Locate the cell with the specified text and output its [x, y] center coordinate. 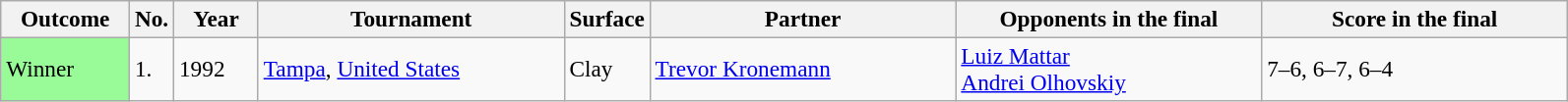
Outcome [65, 19]
7–6, 6–7, 6–4 [1415, 69]
1992 [217, 69]
No. [152, 19]
Tampa, United States [411, 69]
Luiz Mattar Andrei Olhovskiy [1108, 69]
Partner [803, 19]
1. [152, 69]
Year [217, 19]
Clay [606, 69]
Winner [65, 69]
Score in the final [1415, 19]
Surface [606, 19]
Tournament [411, 19]
Opponents in the final [1108, 19]
Trevor Kronemann [803, 69]
